From the cell containing the given text, extract its center point as [X, Y] coordinate. 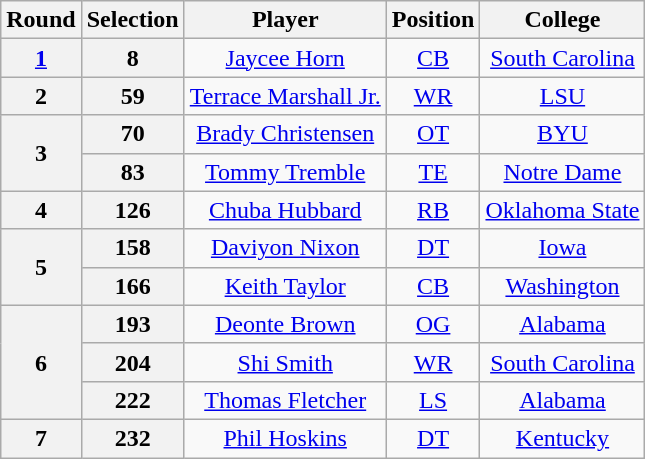
Oklahoma State [562, 210]
83 [132, 172]
158 [132, 248]
Daviyon Nixon [285, 248]
Selection [132, 20]
OT [433, 134]
OG [433, 324]
Position [433, 20]
8 [132, 58]
LSU [562, 96]
7 [41, 438]
Deonte Brown [285, 324]
204 [132, 362]
1 [41, 58]
Washington [562, 286]
2 [41, 96]
LS [433, 400]
Thomas Fletcher [285, 400]
59 [132, 96]
Notre Dame [562, 172]
College [562, 20]
3 [41, 153]
70 [132, 134]
222 [132, 400]
TE [433, 172]
Tommy Tremble [285, 172]
BYU [562, 134]
Kentucky [562, 438]
RB [433, 210]
6 [41, 362]
232 [132, 438]
Terrace Marshall Jr. [285, 96]
Shi Smith [285, 362]
Player [285, 20]
Chuba Hubbard [285, 210]
5 [41, 267]
4 [41, 210]
Phil Hoskins [285, 438]
193 [132, 324]
Brady Christensen [285, 134]
Round [41, 20]
126 [132, 210]
166 [132, 286]
Iowa [562, 248]
Keith Taylor [285, 286]
Jaycee Horn [285, 58]
